Return [X, Y] of the center of cell containing provided text 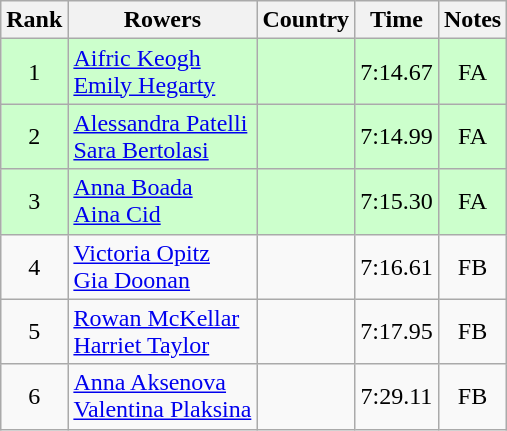
Country [306, 20]
Alessandra PatelliSara Bertolasi [162, 136]
Victoria OpitzGia Doonan [162, 266]
5 [34, 332]
Time [397, 20]
2 [34, 136]
7:14.99 [397, 136]
Rowan McKellarHarriet Taylor [162, 332]
6 [34, 396]
7:16.61 [397, 266]
Rank [34, 20]
7:29.11 [397, 396]
Anna AksenovaValentina Plaksina [162, 396]
7:15.30 [397, 202]
Notes [472, 20]
7:14.67 [397, 72]
4 [34, 266]
Aifric KeoghEmily Hegarty [162, 72]
7:17.95 [397, 332]
3 [34, 202]
1 [34, 72]
Anna BoadaAina Cid [162, 202]
Rowers [162, 20]
